Pinpoint the cell where the given text exists, returning its [x, y] midpoint coordinate. 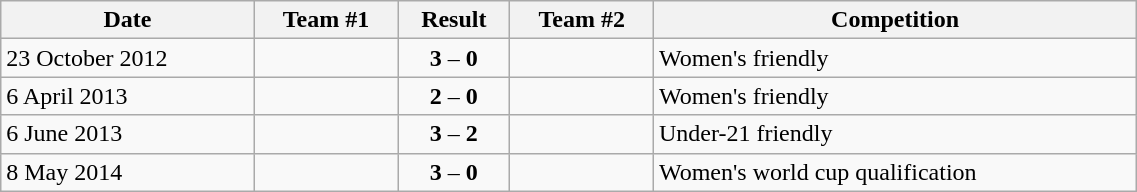
3 – 2 [454, 134]
Team #1 [326, 20]
Women's world cup qualification [894, 172]
8 May 2014 [128, 172]
Team #2 [582, 20]
6 June 2013 [128, 134]
Result [454, 20]
Date [128, 20]
Under-21 friendly [894, 134]
2 – 0 [454, 96]
23 October 2012 [128, 58]
6 April 2013 [128, 96]
Competition [894, 20]
